For the text-containing cell, return its midpoint in [x, y] coordinate format. 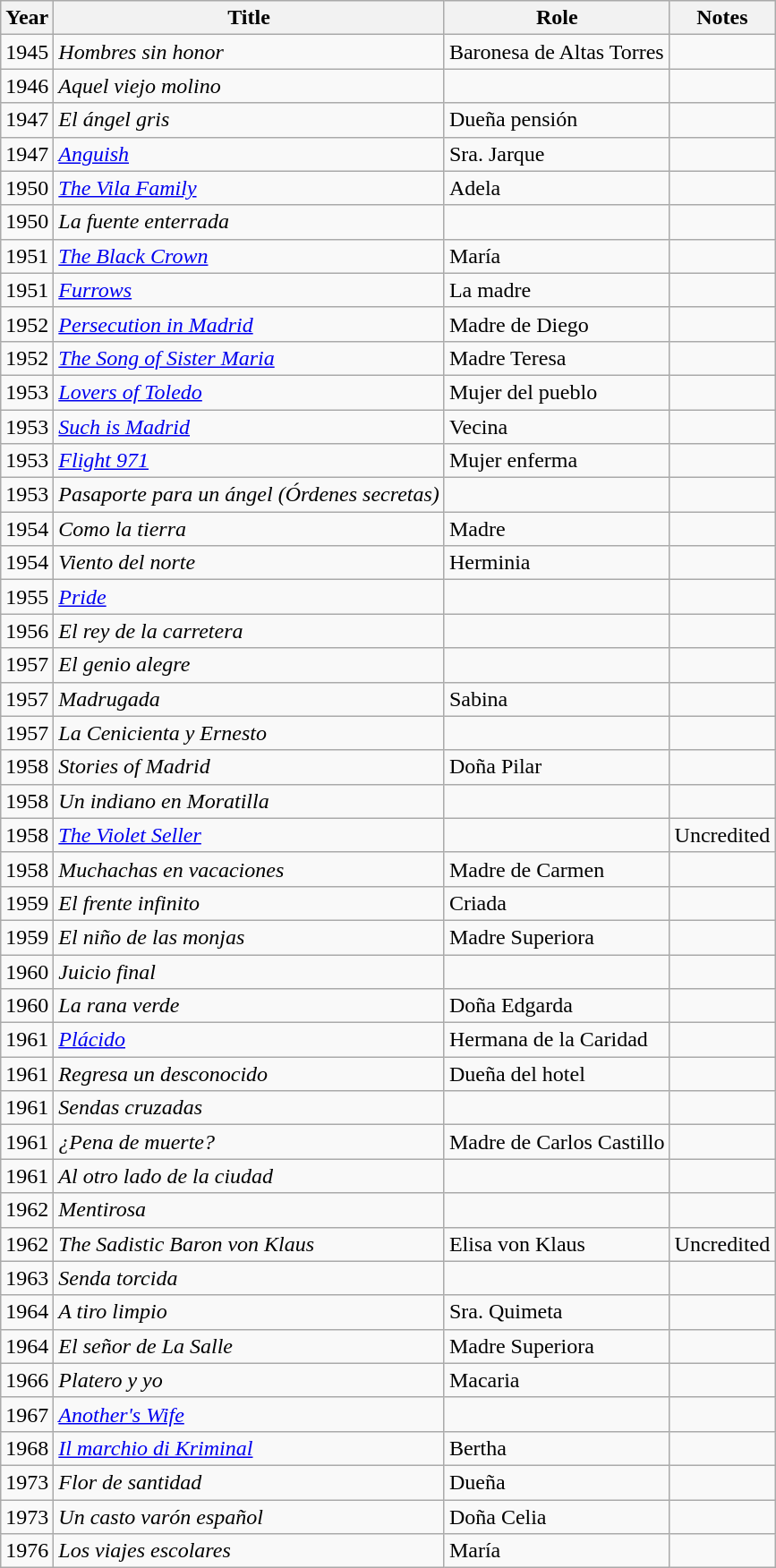
El señor de La Salle [249, 1346]
1956 [27, 631]
Sra. Jarque [557, 154]
The Vila Family [249, 188]
1946 [27, 86]
Bertha [557, 1448]
The Violet Seller [249, 835]
Notes [722, 18]
¿Pena de muerte? [249, 1142]
La Cenicienta y Ernesto [249, 733]
El niño de las monjas [249, 937]
The Song of Sister Maria [249, 358]
Platero y yo [249, 1380]
Al otro lado de la ciudad [249, 1176]
Aquel viejo molino [249, 86]
1963 [27, 1278]
Plácido [249, 1040]
El genio alegre [249, 665]
Vecina [557, 427]
Como la tierra [249, 529]
El ángel gris [249, 120]
Madre de Diego [557, 324]
Hermana de la Caridad [557, 1040]
1955 [27, 597]
Mujer enferma [557, 461]
Regresa un desconocido [249, 1074]
Flight 971 [249, 461]
Doña Edgarda [557, 1006]
Madrugada [249, 699]
Criada [557, 903]
Madre de Carmen [557, 869]
Year [27, 18]
Dueña [557, 1482]
1968 [27, 1448]
Such is Madrid [249, 427]
A tiro limpio [249, 1312]
Another's Wife [249, 1414]
Furrows [249, 290]
Un casto varón español [249, 1517]
Elisa von Klaus [557, 1244]
Stories of Madrid [249, 767]
La rana verde [249, 1006]
Dueña del hotel [557, 1074]
La madre [557, 290]
Un indiano en Moratilla [249, 801]
Sabina [557, 699]
Sendas cruzadas [249, 1108]
Pride [249, 597]
Anguish [249, 154]
Title [249, 18]
Madre de Carlos Castillo [557, 1142]
Madre Teresa [557, 358]
Mujer del pueblo [557, 392]
Los viajes escolares [249, 1551]
Baronesa de Altas Torres [557, 52]
Pasaporte para un ángel (Órdenes secretas) [249, 495]
Hombres sin honor [249, 52]
Madre [557, 529]
Juicio final [249, 971]
Dueña pensión [557, 120]
1976 [27, 1551]
Viento del norte [249, 563]
Adela [557, 188]
La fuente enterrada [249, 222]
El frente infinito [249, 903]
Herminia [557, 563]
Role [557, 18]
The Black Crown [249, 256]
1945 [27, 52]
Sra. Quimeta [557, 1312]
Lovers of Toledo [249, 392]
El rey de la carretera [249, 631]
Doña Pilar [557, 767]
Mentirosa [249, 1210]
Il marchio di Kriminal [249, 1448]
Macaria [557, 1380]
1967 [27, 1414]
The Sadistic Baron von Klaus [249, 1244]
Flor de santidad [249, 1482]
Muchachas en vacaciones [249, 869]
Senda torcida [249, 1278]
1966 [27, 1380]
Persecution in Madrid [249, 324]
Doña Celia [557, 1517]
